For the text-containing cell, return its midpoint in [x, y] coordinate format. 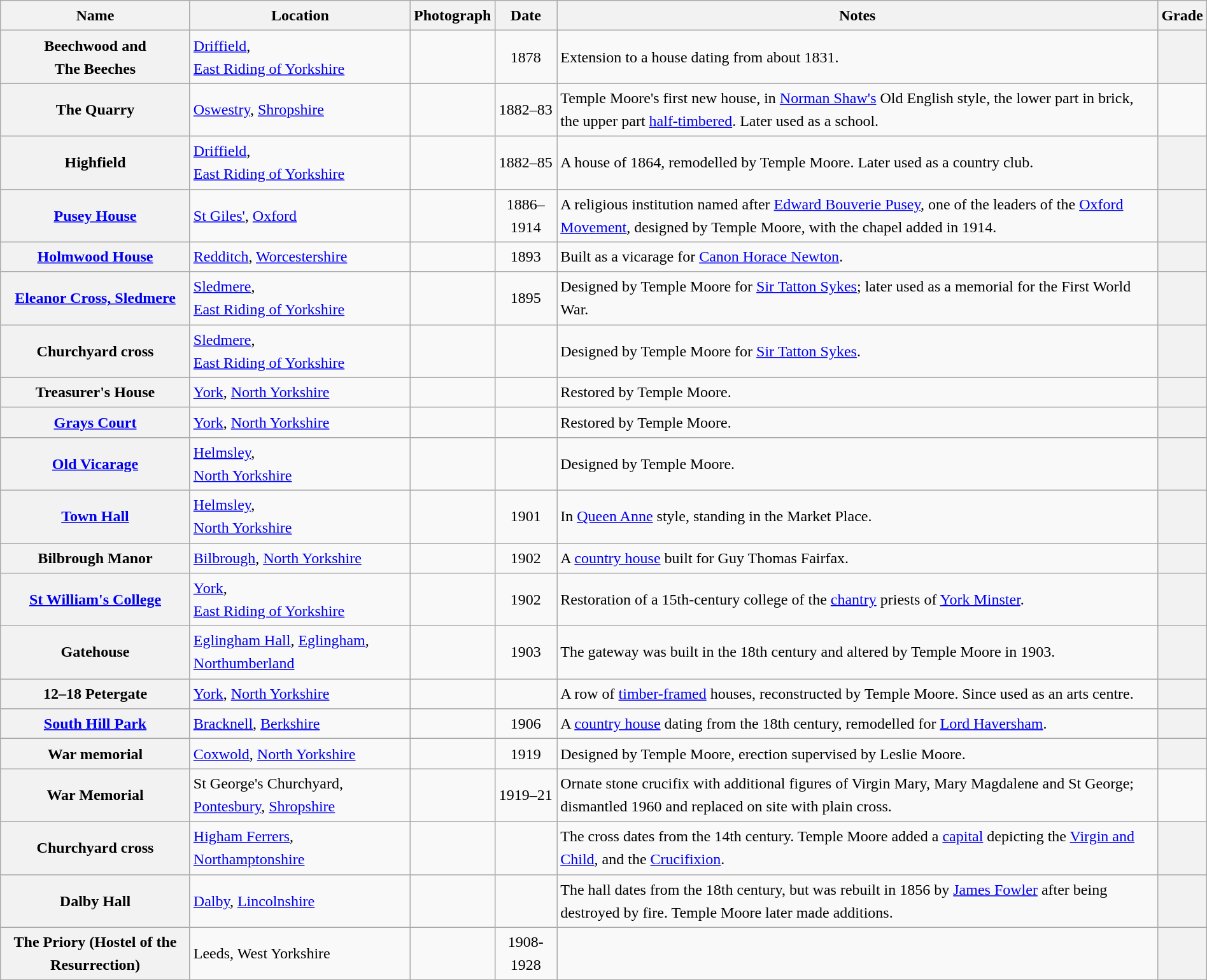
Designed by Temple Moore. [858, 463]
Temple Moore's first new house, in Norman Shaw's Old English style, the lower part in brick, the upper part half-timbered. Later used as a school. [858, 109]
Extension to a house dating from about 1831. [858, 57]
Built as a vicarage for Canon Horace Newton. [858, 257]
Name [95, 15]
Photograph [453, 15]
Grays Court [95, 423]
St Giles', Oxford [300, 215]
The Priory (Hostel of the Resurrection) [95, 953]
South Hill Park [95, 724]
St William's College [95, 599]
1882–83 [526, 109]
Highfield [95, 163]
Notes [858, 15]
Location [300, 15]
A row of timber-framed houses, reconstructed by Temple Moore. Since used as an arts centre. [858, 694]
Old Vicarage [95, 463]
1895 [526, 298]
Grade [1182, 15]
The cross dates from the 14th century. Temple Moore added a capital depicting the Virgin and Child, and the Crucifixion. [858, 848]
A house of 1864, remodelled by Temple Moore. Later used as a country club. [858, 163]
Dalby, Lincolnshire [300, 901]
Treasurer's House [95, 392]
Eleanor Cross, Sledmere [95, 298]
Dalby Hall [95, 901]
1901 [526, 517]
1878 [526, 57]
Designed by Temple Moore, erection supervised by Leslie Moore. [858, 753]
Higham Ferrers, Northamptonshire [300, 848]
Coxwold, North Yorkshire [300, 753]
The Quarry [95, 109]
Bracknell, Berkshire [300, 724]
Pusey House [95, 215]
Eglingham Hall, Eglingham, Northumberland [300, 653]
War Memorial [95, 795]
Bilbrough Manor [95, 559]
Holmwood House [95, 257]
Oswestry, Shropshire [300, 109]
A country house dating from the 18th century, remodelled for Lord Haversham. [858, 724]
12–18 Petergate [95, 694]
The hall dates from the 18th century, but was rebuilt in 1856 by James Fowler after being destroyed by fire. Temple Moore later made additions. [858, 901]
In Queen Anne style, standing in the Market Place. [858, 517]
1906 [526, 724]
A country house built for Guy Thomas Fairfax. [858, 559]
1886–1914 [526, 215]
1908-1928 [526, 953]
Designed by Temple Moore for Sir Tatton Sykes. [858, 351]
The gateway was built in the 18th century and altered by Temple Moore in 1903. [858, 653]
1919 [526, 753]
1882–85 [526, 163]
1903 [526, 653]
Leeds, West Yorkshire [300, 953]
Designed by Temple Moore for Sir Tatton Sykes; later used as a memorial for the First World War. [858, 298]
Redditch, Worcestershire [300, 257]
1919–21 [526, 795]
York,East Riding of Yorkshire [300, 599]
War memorial [95, 753]
1893 [526, 257]
Ornate stone crucifix with additional figures of Virgin Mary, Mary Magdalene and St George; dismantled 1960 and replaced on site with plain cross. [858, 795]
Beechwood andThe Beeches [95, 57]
Town Hall [95, 517]
Bilbrough, North Yorkshire [300, 559]
Restoration of a 15th-century college of the chantry priests of York Minster. [858, 599]
St George's Churchyard, Pontesbury, Shropshire [300, 795]
Date [526, 15]
Gatehouse [95, 653]
